Return the (x, y) coordinate for the center point of the cell that contains the specified text.  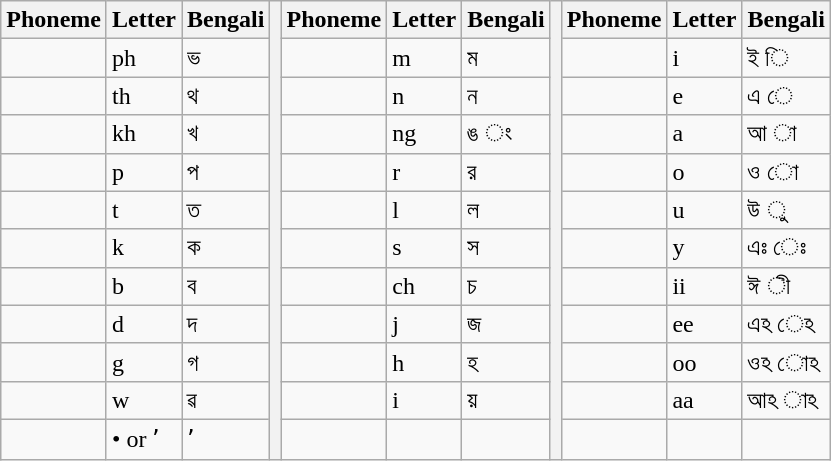
আ া (786, 134)
ৱ (226, 400)
g (144, 362)
ল (506, 210)
ন (506, 96)
o (704, 172)
ph (144, 58)
e (704, 96)
গ (226, 362)
য় (506, 400)
ক (226, 248)
th (144, 96)
খ (226, 134)
p (144, 172)
b (144, 286)
থ (226, 96)
স (506, 248)
kh (144, 134)
চ (506, 286)
u (704, 210)
ই ি (786, 58)
ee (704, 324)
এঽ েঽ (786, 324)
n (424, 96)
k (144, 248)
m (424, 58)
দ (226, 324)
ভ (226, 58)
h (424, 362)
ও ো (786, 172)
ng (424, 134)
ওঽ োঽ (786, 362)
j (424, 324)
t (144, 210)
ঙ ং (506, 134)
হ (506, 362)
ব (226, 286)
• or ʼ (144, 439)
ʼ (226, 439)
এঃ েঃ (786, 248)
ম (506, 58)
l (424, 210)
a (704, 134)
এ ে (786, 96)
আঽ াঽ (786, 400)
ঈ ী (786, 286)
প (226, 172)
ত (226, 210)
উ ু (786, 210)
ch (424, 286)
w (144, 400)
y (704, 248)
ii (704, 286)
oo (704, 362)
r (424, 172)
aa (704, 400)
s (424, 248)
d (144, 324)
জ (506, 324)
র (506, 172)
